Detect which cell encompasses the target text, then output its [x, y] center coordinate. 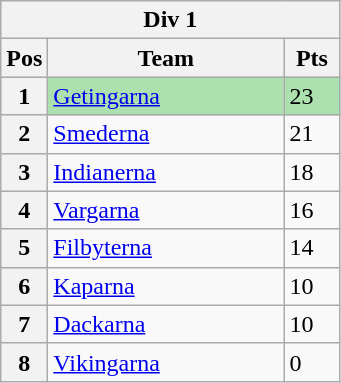
Smederna [166, 134]
7 [24, 324]
Pos [24, 58]
Vikingarna [166, 362]
Kaparna [166, 286]
16 [312, 210]
18 [312, 172]
Filbyterna [166, 248]
23 [312, 96]
6 [24, 286]
14 [312, 248]
Vargarna [166, 210]
0 [312, 362]
Indianerna [166, 172]
4 [24, 210]
3 [24, 172]
Getingarna [166, 96]
Pts [312, 58]
2 [24, 134]
8 [24, 362]
5 [24, 248]
Dackarna [166, 324]
21 [312, 134]
1 [24, 96]
Div 1 [170, 20]
Team [166, 58]
